Determine the [x, y] coordinate at the center of the cell enclosing the given text.  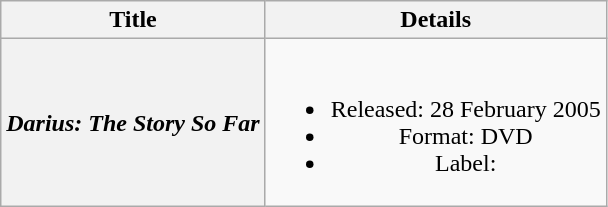
Darius: The Story So Far [133, 122]
Released: 28 February 2005Format: DVDLabel: [436, 122]
Title [133, 20]
Details [436, 20]
